Provide the (x, y) coordinate of the cell's center where the given text is located.  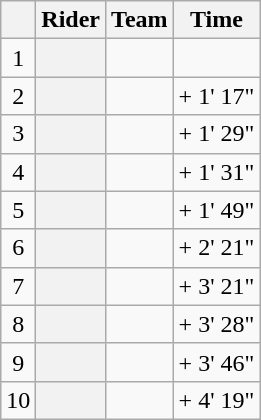
6 (18, 248)
+ 1' 17" (216, 96)
+ 1' 29" (216, 134)
4 (18, 172)
8 (18, 324)
7 (18, 286)
+ 3' 28" (216, 324)
+ 3' 46" (216, 362)
Time (216, 20)
10 (18, 400)
Team (140, 20)
2 (18, 96)
Rider (71, 20)
+ 2' 21" (216, 248)
1 (18, 58)
+ 4' 19" (216, 400)
5 (18, 210)
9 (18, 362)
+ 3' 21" (216, 286)
3 (18, 134)
+ 1' 49" (216, 210)
+ 1' 31" (216, 172)
